Return [X, Y] of the center of cell containing provided text 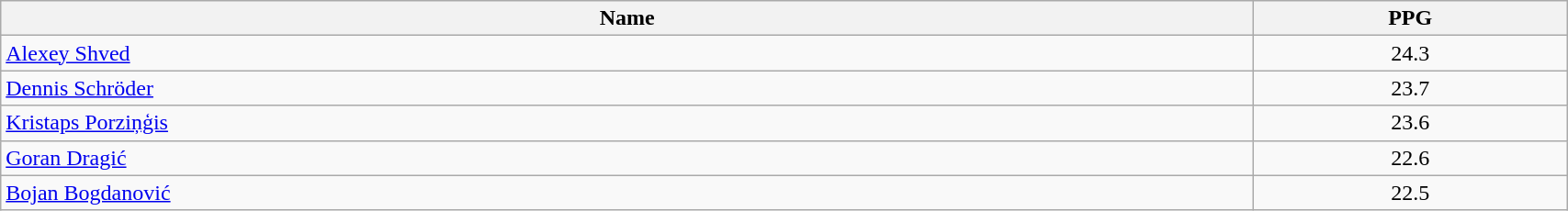
23.6 [1411, 123]
Dennis Schröder [627, 88]
22.5 [1411, 193]
Bojan Bogdanović [627, 193]
22.6 [1411, 158]
24.3 [1411, 53]
Kristaps Porziņģis [627, 123]
Name [627, 18]
Goran Dragić [627, 158]
Alexey Shved [627, 53]
23.7 [1411, 88]
PPG [1411, 18]
